Extract the (X, Y) coordinate from the center of the cell holding the provided text.  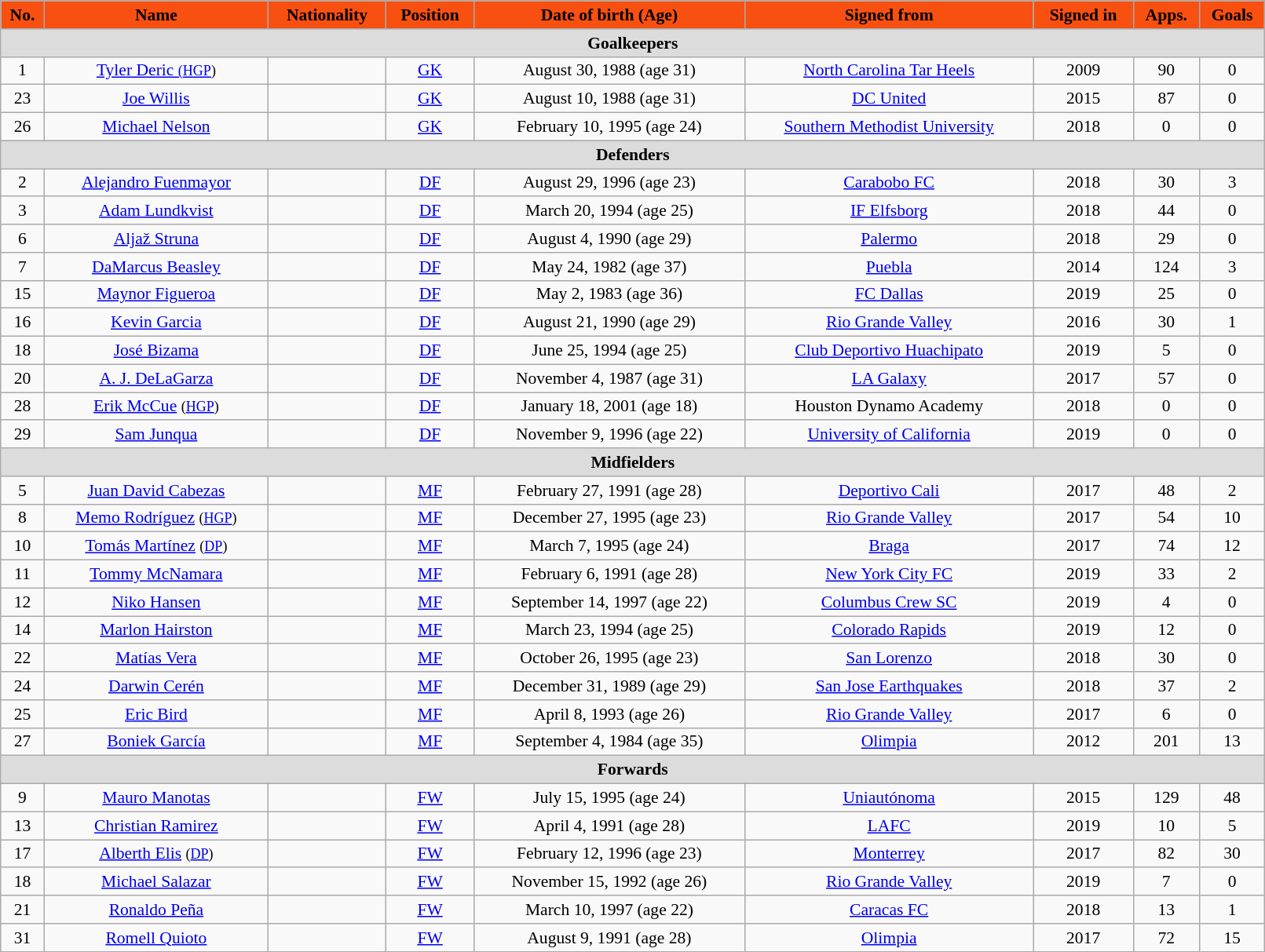
26 (23, 127)
Nationality (327, 15)
Matías Vera (155, 658)
Position (430, 15)
74 (1166, 546)
33 (1166, 574)
February 10, 1995 (age 24) (609, 127)
17 (23, 854)
May 2, 1983 (age 36) (609, 294)
Midfielders (633, 462)
Date of birth (Age) (609, 15)
82 (1166, 854)
March 23, 1994 (age 25) (609, 630)
March 7, 1995 (age 24) (609, 546)
March 20, 1994 (age 25) (609, 211)
9 (23, 798)
31 (23, 938)
Puebla (889, 267)
Forwards (633, 770)
Boniek García (155, 742)
2012 (1084, 742)
August 29, 1996 (age 23) (609, 183)
New York City FC (889, 574)
14 (23, 630)
20 (23, 378)
Alberth Elis (DP) (155, 854)
2009 (1084, 71)
Houston Dynamo Academy (889, 407)
April 4, 1991 (age 28) (609, 826)
Southern Methodist University (889, 127)
August 30, 1988 (age 31) (609, 71)
Colorado Rapids (889, 630)
LA Galaxy (889, 378)
87 (1166, 99)
August 9, 1991 (age 28) (609, 938)
Sam Junqua (155, 435)
October 26, 1995 (age 23) (609, 658)
Deportivo Cali (889, 491)
Uniautónoma (889, 798)
Defenders (633, 155)
Christian Ramirez (155, 826)
2014 (1084, 267)
San Jose Earthquakes (889, 686)
September 14, 1997 (age 22) (609, 602)
Tommy McNamara (155, 574)
Erik McCue (HGP) (155, 407)
February 6, 1991 (age 28) (609, 574)
North Carolina Tar Heels (889, 71)
90 (1166, 71)
Alejandro Fuenmayor (155, 183)
129 (1166, 798)
Marlon Hairston (155, 630)
Mauro Manotas (155, 798)
Name (155, 15)
April 8, 1993 (age 26) (609, 714)
December 31, 1989 (age 29) (609, 686)
Tomás Martínez (DP) (155, 546)
Columbus Crew SC (889, 602)
57 (1166, 378)
Joe Willis (155, 99)
4 (1166, 602)
Monterrey (889, 854)
Signed from (889, 15)
November 9, 1996 (age 22) (609, 435)
Darwin Cerén (155, 686)
July 15, 1995 (age 24) (609, 798)
201 (1166, 742)
June 25, 1994 (age 25) (609, 351)
Maynor Figueroa (155, 294)
February 12, 1996 (age 23) (609, 854)
University of California (889, 435)
24 (23, 686)
21 (23, 910)
23 (23, 99)
August 10, 1988 (age 31) (609, 99)
No. (23, 15)
Niko Hansen (155, 602)
DaMarcus Beasley (155, 267)
September 4, 1984 (age 35) (609, 742)
Signed in (1084, 15)
22 (23, 658)
Romell Quioto (155, 938)
Carabobo FC (889, 183)
Ronaldo Peña (155, 910)
IF Elfsborg (889, 211)
Memo Rodríguez (HGP) (155, 518)
Apps. (1166, 15)
Adam Lundkvist (155, 211)
27 (23, 742)
54 (1166, 518)
August 4, 1990 (age 29) (609, 239)
16 (23, 323)
FC Dallas (889, 294)
Goals (1231, 15)
A. J. DeLaGarza (155, 378)
Michael Salazar (155, 882)
May 24, 1982 (age 37) (609, 267)
8 (23, 518)
San Lorenzo (889, 658)
124 (1166, 267)
72 (1166, 938)
LAFC (889, 826)
March 10, 1997 (age 22) (609, 910)
11 (23, 574)
December 27, 1995 (age 23) (609, 518)
August 21, 1990 (age 29) (609, 323)
Eric Bird (155, 714)
Kevin Garcia (155, 323)
November 15, 1992 (age 26) (609, 882)
Juan David Cabezas (155, 491)
February 27, 1991 (age 28) (609, 491)
José Bizama (155, 351)
37 (1166, 686)
Braga (889, 546)
44 (1166, 211)
Aljaž Struna (155, 239)
Caracas FC (889, 910)
Palermo (889, 239)
DC United (889, 99)
January 18, 2001 (age 18) (609, 407)
Club Deportivo Huachipato (889, 351)
Goalkeepers (633, 43)
2016 (1084, 323)
November 4, 1987 (age 31) (609, 378)
Tyler Deric (HGP) (155, 71)
28 (23, 407)
Michael Nelson (155, 127)
